Search for the cell housing the specified text and yield its [x, y] center coordinate. 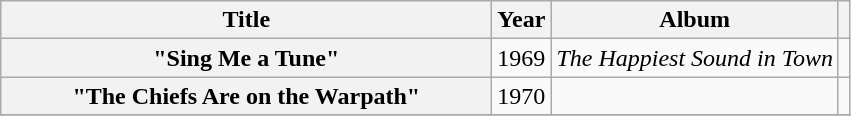
Year [522, 20]
The Happiest Sound in Town [695, 58]
"The Chiefs Are on the Warpath" [246, 96]
Title [246, 20]
1970 [522, 96]
1969 [522, 58]
Album [695, 20]
"Sing Me a Tune" [246, 58]
